Scan for the cell matching the given text and deliver its (X, Y) coordinate at center. 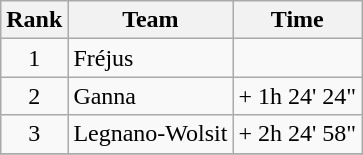
Team (150, 20)
+ 1h 24' 24" (298, 96)
1 (34, 58)
+ 2h 24' 58" (298, 134)
2 (34, 96)
Ganna (150, 96)
Fréjus (150, 58)
3 (34, 134)
Legnano-Wolsit (150, 134)
Rank (34, 20)
Time (298, 20)
